Locate the cell with the specified text and output its [x, y] center coordinate. 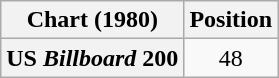
48 [231, 58]
Position [231, 20]
Chart (1980) [92, 20]
US Billboard 200 [92, 58]
